Capture the cell that displays the provided text and extract its [x, y] central coordinate. 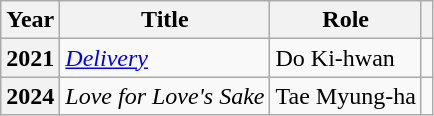
Love for Love's Sake [165, 96]
2021 [30, 58]
2024 [30, 96]
Do Ki-hwan [346, 58]
Year [30, 20]
Title [165, 20]
Tae Myung-ha [346, 96]
Delivery [165, 58]
Role [346, 20]
